Search for the cell housing the specified text and yield its (X, Y) center coordinate. 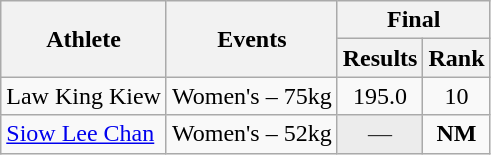
Siow Lee Chan (84, 134)
Athlete (84, 39)
Law King Kiew (84, 96)
10 (456, 96)
Results (380, 58)
— (380, 134)
NM (456, 134)
Rank (456, 58)
Final (414, 20)
Women's – 75kg (252, 96)
Events (252, 39)
Women's – 52kg (252, 134)
195.0 (380, 96)
